For the text-containing cell, return its midpoint in (X, Y) coordinate format. 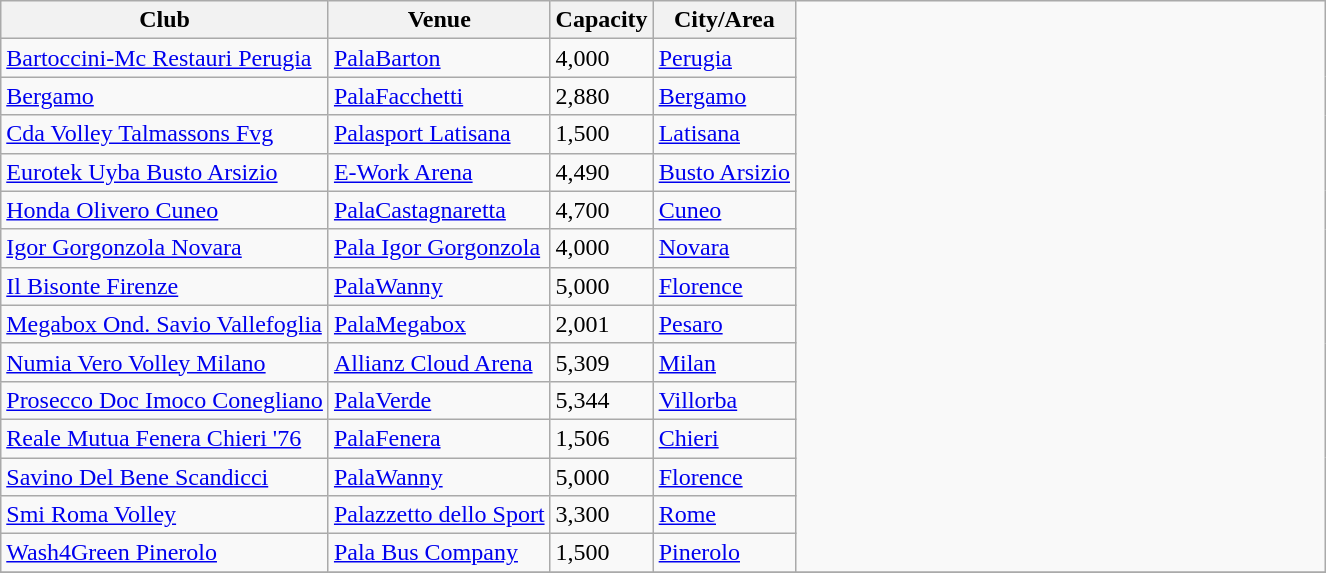
E-Work Arena (439, 172)
Numia Vero Volley Milano (165, 362)
4,490 (602, 172)
PalaMegabox (439, 324)
Pala Bus Company (439, 553)
Igor Gorgonzola Novara (165, 248)
Villorba (724, 400)
Reale Mutua Fenera Chieri '76 (165, 438)
Megabox Ond. Savio Vallefoglia (165, 324)
Busto Arsizio (724, 172)
PalaBarton (439, 58)
Rome (724, 515)
Pala Igor Gorgonzola (439, 248)
4,700 (602, 210)
Bartoccini-Mc Restauri Perugia (165, 58)
City/Area (724, 20)
5,344 (602, 400)
3,300 (602, 515)
Palazzetto dello Sport (439, 515)
Milan (724, 362)
Honda Olivero Cuneo (165, 210)
Wash4Green Pinerolo (165, 553)
Cuneo (724, 210)
1,506 (602, 438)
Latisana (724, 134)
Club (165, 20)
PalaVerde (439, 400)
2,880 (602, 96)
2,001 (602, 324)
Il Bisonte Firenze (165, 286)
PalaCastagnaretta (439, 210)
Eurotek Uyba Busto Arsizio (165, 172)
PalaFenera (439, 438)
Prosecco Doc Imoco Conegliano (165, 400)
Pinerolo (724, 553)
Allianz Cloud Arena (439, 362)
Venue (439, 20)
Savino Del Bene Scandicci (165, 477)
PalaFacchetti (439, 96)
Pesaro (724, 324)
Chieri (724, 438)
Palasport Latisana (439, 134)
Smi Roma Volley (165, 515)
Capacity (602, 20)
5,309 (602, 362)
Cda Volley Talmassons Fvg (165, 134)
Perugia (724, 58)
Novara (724, 248)
